Extract the (X, Y) coordinate from the center of the cell holding the provided text.  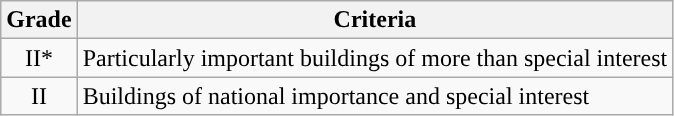
Particularly important buildings of more than special interest (375, 58)
Grade (39, 20)
Buildings of national importance and special interest (375, 96)
II* (39, 58)
Criteria (375, 20)
II (39, 96)
